Output the [X, Y] coordinate of the center of the cell containing the given text.  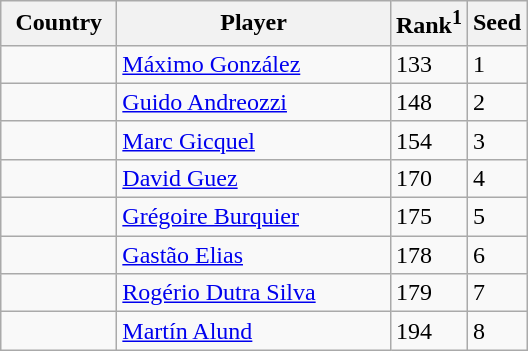
179 [428, 293]
Country [59, 24]
Máximo González [254, 64]
8 [496, 331]
David Guez [254, 178]
Guido Andreozzi [254, 102]
5 [496, 217]
3 [496, 140]
2 [496, 102]
178 [428, 255]
Rogério Dutra Silva [254, 293]
7 [496, 293]
170 [428, 178]
154 [428, 140]
133 [428, 64]
Marc Gicquel [254, 140]
1 [496, 64]
175 [428, 217]
194 [428, 331]
Grégoire Burquier [254, 217]
Player [254, 24]
Gastão Elias [254, 255]
4 [496, 178]
Seed [496, 24]
148 [428, 102]
Rank1 [428, 24]
Martín Alund [254, 331]
6 [496, 255]
